Determine the (X, Y) coordinate at the center of the cell enclosing the given text.  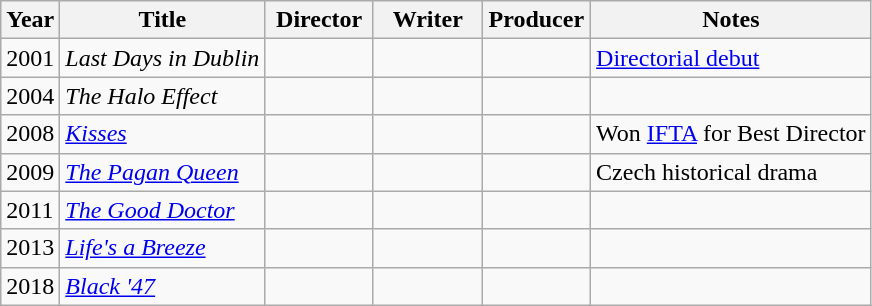
Director (320, 20)
Kisses (162, 134)
Writer (428, 20)
Directorial debut (731, 58)
Last Days in Dublin (162, 58)
2009 (30, 172)
The Good Doctor (162, 210)
Title (162, 20)
2013 (30, 248)
2004 (30, 96)
2018 (30, 286)
Won IFTA for Best Director (731, 134)
The Pagan Queen (162, 172)
The Halo Effect (162, 96)
Black '47 (162, 286)
2008 (30, 134)
Czech historical drama (731, 172)
Life's a Breeze (162, 248)
Producer (536, 20)
2011 (30, 210)
Year (30, 20)
Notes (731, 20)
2001 (30, 58)
